Identify which cell holds the provided text, then report its (x, y) central coordinate. 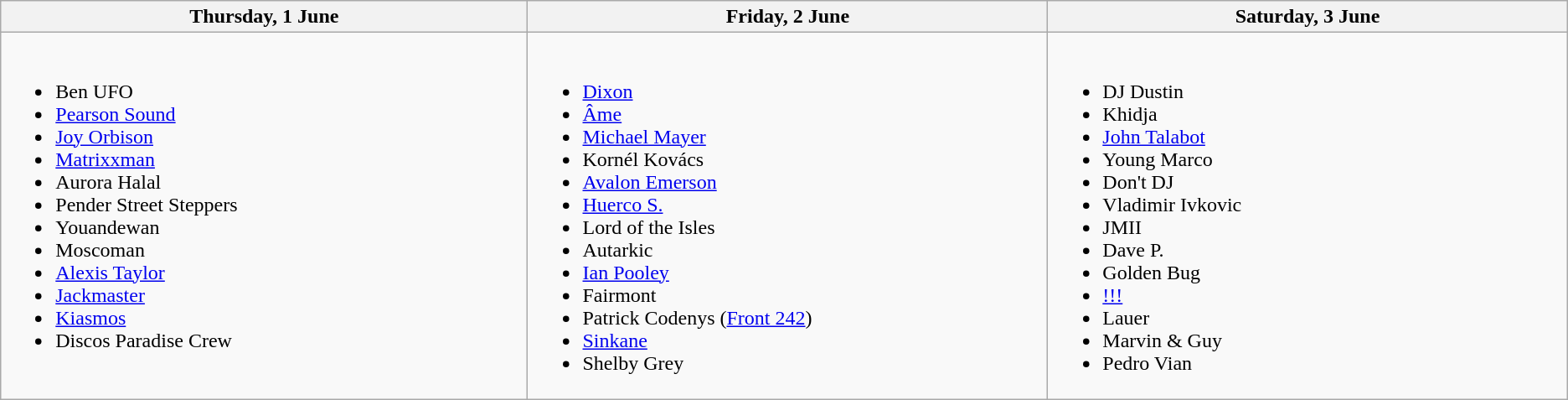
Thursday, 1 June (265, 17)
DJ DustinKhidjaJohn TalabotYoung MarcoDon't DJVladimir IvkovicJMIIDave P.Golden Bug!!!LauerMarvin & GuyPedro Vian (1308, 216)
Ben UFOPearson SoundJoy OrbisonMatrixxmanAurora HalalPender Street SteppersYouandewanMoscomanAlexis TaylorJackmasterKiasmosDiscos Paradise Crew (265, 216)
DixonÂmeMichael MayerKornél KovácsAvalon EmersonHuerco S.Lord of the IslesAutarkicIan PooleyFairmontPatrick Codenys (Front 242)SinkaneShelby Grey (787, 216)
Friday, 2 June (787, 17)
Saturday, 3 June (1308, 17)
